Output the (x, y) coordinate of the center of the cell containing the given text.  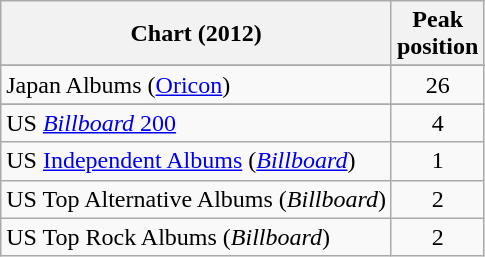
US Independent Albums (Billboard) (196, 161)
Peakposition (437, 34)
26 (437, 85)
US Billboard 200 (196, 123)
Japan Albums (Oricon) (196, 85)
Chart (2012) (196, 34)
4 (437, 123)
US Top Rock Albums (Billboard) (196, 237)
1 (437, 161)
US Top Alternative Albums (Billboard) (196, 199)
